For the text-containing cell, return its midpoint in (X, Y) coordinate format. 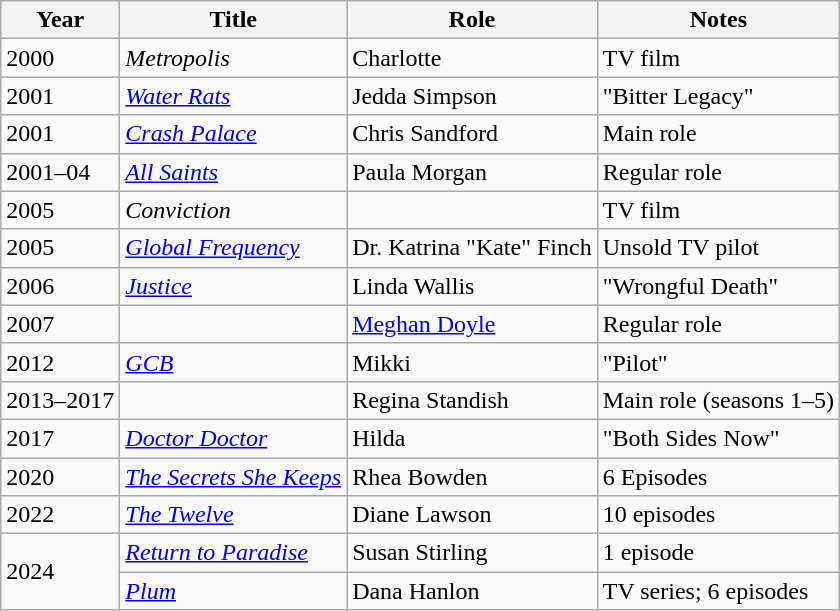
Susan Stirling (472, 553)
"Both Sides Now" (718, 438)
"Pilot" (718, 362)
Rhea Bowden (472, 477)
Main role (seasons 1–5) (718, 400)
Meghan Doyle (472, 324)
Paula Morgan (472, 172)
Notes (718, 20)
The Twelve (234, 515)
2022 (60, 515)
Main role (718, 134)
Water Rats (234, 96)
6 Episodes (718, 477)
2017 (60, 438)
Mikki (472, 362)
2006 (60, 286)
2007 (60, 324)
Unsold TV pilot (718, 248)
Metropolis (234, 58)
Hilda (472, 438)
"Wrongful Death" (718, 286)
Chris Sandford (472, 134)
2013–2017 (60, 400)
10 episodes (718, 515)
2024 (60, 572)
Plum (234, 591)
Diane Lawson (472, 515)
2020 (60, 477)
Jedda Simpson (472, 96)
Crash Palace (234, 134)
Global Frequency (234, 248)
"Bitter Legacy" (718, 96)
Dana Hanlon (472, 591)
Conviction (234, 210)
Doctor Doctor (234, 438)
2000 (60, 58)
2001–04 (60, 172)
Dr. Katrina "Kate" Finch (472, 248)
Justice (234, 286)
1 episode (718, 553)
All Saints (234, 172)
Title (234, 20)
Charlotte (472, 58)
Return to Paradise (234, 553)
Regina Standish (472, 400)
Role (472, 20)
The Secrets She Keeps (234, 477)
Year (60, 20)
GCB (234, 362)
2012 (60, 362)
Linda Wallis (472, 286)
TV series; 6 episodes (718, 591)
